Return [x, y] of the center of cell containing provided text 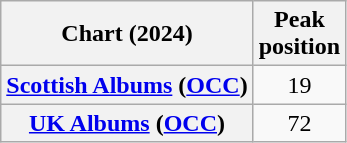
UK Albums (OCC) [127, 123]
Peakposition [299, 34]
Scottish Albums (OCC) [127, 85]
19 [299, 85]
Chart (2024) [127, 34]
72 [299, 123]
